Find where the given text appears and provide that cell's center as [X, Y] coordinate. 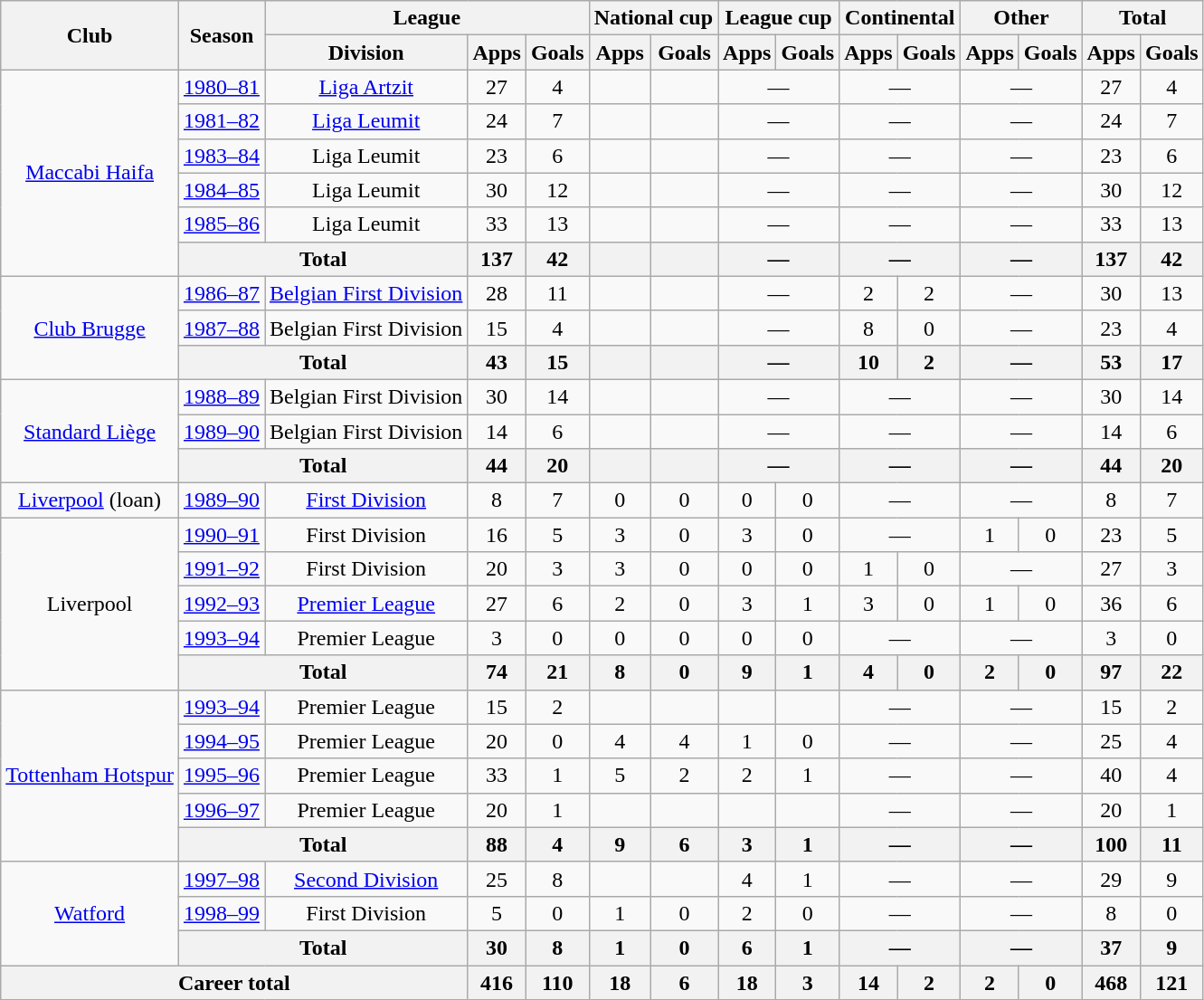
21 [557, 672]
43 [497, 362]
1996–97 [221, 810]
Club [90, 35]
1995–96 [221, 776]
53 [1111, 362]
97 [1111, 672]
Career total [234, 982]
1992–93 [221, 604]
Season [221, 35]
Liverpool [90, 604]
Maccabi Haifa [90, 173]
Division [365, 52]
28 [497, 293]
Second Division [365, 879]
1986–87 [221, 293]
Liverpool (loan) [90, 500]
10 [868, 362]
1991–92 [221, 569]
36 [1111, 604]
National cup [653, 18]
Standard Liège [90, 431]
League [427, 18]
16 [497, 535]
416 [497, 982]
40 [1111, 776]
1990–91 [221, 535]
Watford [90, 913]
1988–89 [221, 396]
Other [1021, 18]
1998–99 [221, 913]
1983–84 [221, 156]
1994–95 [221, 741]
1997–98 [221, 879]
100 [1111, 844]
League cup [779, 18]
1987–88 [221, 328]
110 [557, 982]
88 [497, 844]
1984–85 [221, 190]
1985–86 [221, 224]
121 [1171, 982]
17 [1171, 362]
1981–82 [221, 121]
22 [1171, 672]
Tottenham Hotspur [90, 776]
Liga Artzit [365, 87]
468 [1111, 982]
74 [497, 672]
Club Brugge [90, 328]
37 [1111, 948]
29 [1111, 879]
Continental [900, 18]
1980–81 [221, 87]
